Return the [x, y] coordinate for the center point of the cell that contains the specified text.  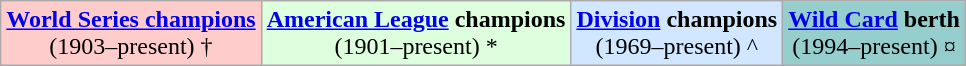
Division champions(1969–present) ^ [677, 34]
Wild Card berth(1994–present) ¤ [874, 34]
World Series champions(1903–present) † [131, 34]
American League champions(1901–present) * [416, 34]
